Search for the cell housing the specified text and yield its [x, y] center coordinate. 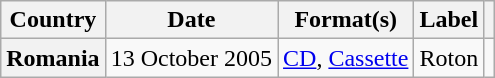
Roton [449, 58]
Date [191, 20]
CD, Cassette [346, 58]
Country [53, 20]
13 October 2005 [191, 58]
Romania [53, 58]
Format(s) [346, 20]
Label [449, 20]
